Return the (x, y) coordinate for the center point of the cell that contains the specified text.  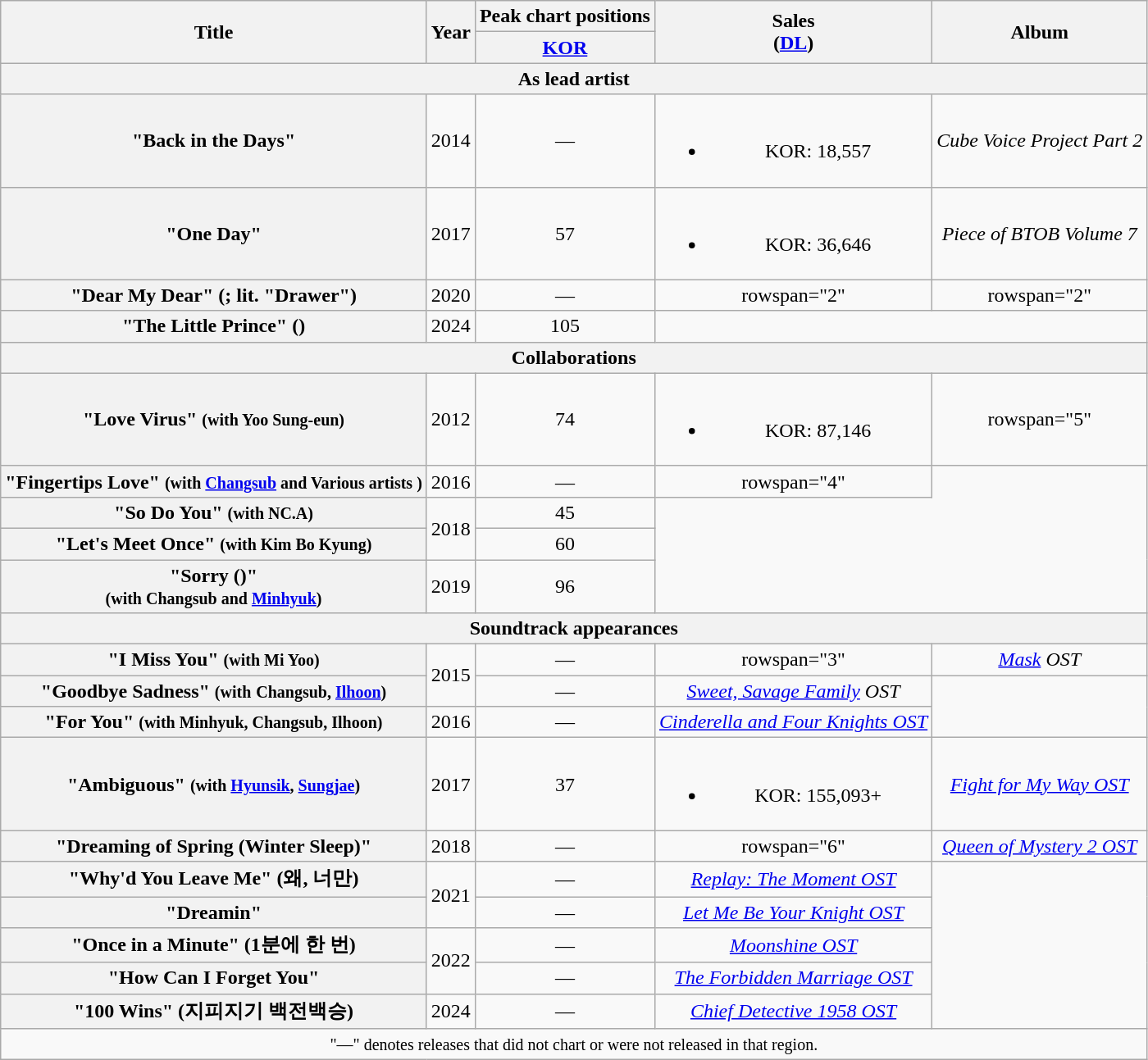
60 (564, 544)
Collaborations (574, 357)
KOR: 155,093+ (793, 784)
"Dear My Dear" (; lit. "Drawer") (214, 295)
Queen of Mystery 2 OST (1040, 846)
2015 (451, 676)
96 (564, 585)
rowspan="4" (793, 481)
Moonshine OST (793, 946)
Replay: The Moment OST (793, 879)
2012 (451, 420)
"Fingertips Love" (with Changsub and Various artists ) (214, 481)
"So Do You" (with NC.A) (214, 512)
Title (214, 32)
"100 Wins" (지피지기 백전백승) (214, 1012)
74 (564, 420)
"Once in a Minute" (1분에 한 번) (214, 946)
"How Can I Forget You" (214, 978)
"Goodbye Sadness" (with Changsub, Ilhoon) (214, 691)
"Sorry ()" (with Changsub and Minhyuk) (214, 585)
"Let's Meet Once" (with Kim Bo Kyung) (214, 544)
2014 (451, 141)
Cinderella and Four Knights OST (793, 722)
Peak chart positions (564, 16)
Sales(DL) (793, 32)
"—" denotes releases that did not chart or were not released in that region. (574, 1044)
2020 (451, 295)
"Ambiguous" (with Hyunsik, Sungjae) (214, 784)
Piece of BTOB Volume 7 (1040, 233)
45 (564, 512)
The Forbidden Marriage OST (793, 978)
Album (1040, 32)
Sweet, Savage Family OST (793, 691)
Chief Detective 1958 OST (793, 1012)
Let Me Be Your Knight OST (793, 912)
"One Day" (214, 233)
Soundtrack appearances (574, 629)
2019 (451, 585)
rowspan="5" (1040, 420)
57 (564, 233)
As lead artist (574, 79)
Fight for My Way OST (1040, 784)
Cube Voice Project Part 2 (1040, 141)
KOR: 87,146 (793, 420)
"Why'd You Leave Me" (왜, 너만) (214, 879)
Mask OST (1040, 660)
"Love Virus" (with Yoo Sung-eun) (214, 420)
"Dreamin" (214, 912)
"The Little Prince" () (214, 326)
Year (451, 32)
"Dreaming of Spring (Winter Sleep)" (214, 846)
rowspan="6" (793, 846)
rowspan="3" (793, 660)
105 (564, 326)
2021 (451, 895)
KOR: 36,646 (793, 233)
KOR: 18,557 (793, 141)
"I Miss You" (with Mi Yoo) (214, 660)
"Back in the Days" (214, 141)
KOR (564, 48)
37 (564, 784)
"For You" (with Minhyuk, Changsub, Ilhoon) (214, 722)
2022 (451, 961)
